Search for the cell housing the specified text and yield its (x, y) center coordinate. 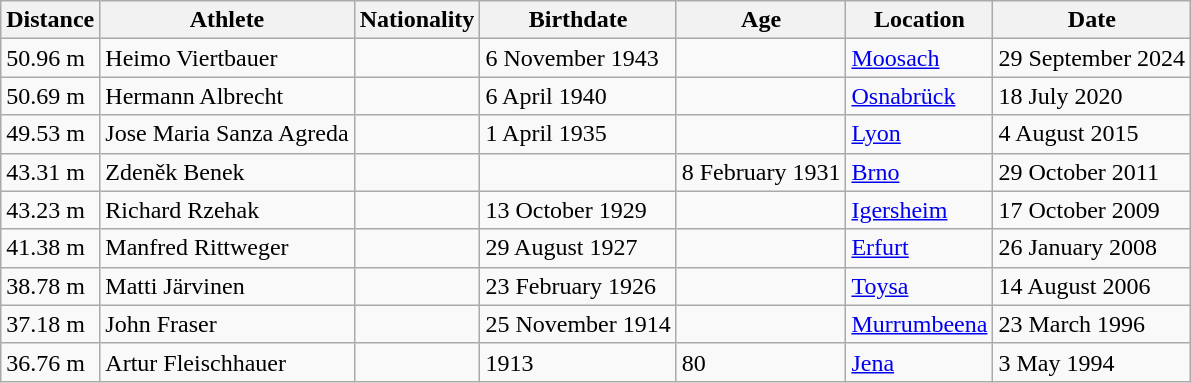
Brno (920, 172)
Toysa (920, 286)
37.18 m (50, 324)
Birthdate (578, 20)
John Fraser (227, 324)
6 November 1943 (578, 58)
Nationality (417, 20)
6 April 1940 (578, 96)
Jena (920, 362)
29 September 2024 (1092, 58)
Hermann Albrecht (227, 96)
13 October 1929 (578, 210)
Artur Fleischhauer (227, 362)
8 February 1931 (761, 172)
23 February 1926 (578, 286)
3 May 1994 (1092, 362)
38.78 m (50, 286)
80 (761, 362)
36.76 m (50, 362)
1 April 1935 (578, 134)
Location (920, 20)
Distance (50, 20)
Osnabrück (920, 96)
Date (1092, 20)
Zdeněk Benek (227, 172)
1913 (578, 362)
17 October 2009 (1092, 210)
18 July 2020 (1092, 96)
49.53 m (50, 134)
50.96 m (50, 58)
4 August 2015 (1092, 134)
29 October 2011 (1092, 172)
43.23 m (50, 210)
Manfred Rittweger (227, 248)
29 August 1927 (578, 248)
23 March 1996 (1092, 324)
Erfurt (920, 248)
Murrumbeena (920, 324)
Age (761, 20)
50.69 m (50, 96)
26 January 2008 (1092, 248)
Jose Maria Sanza Agreda (227, 134)
14 August 2006 (1092, 286)
41.38 m (50, 248)
Moosach (920, 58)
Matti Järvinen (227, 286)
Athlete (227, 20)
Lyon (920, 134)
Richard Rzehak (227, 210)
Igersheim (920, 210)
25 November 1914 (578, 324)
Heimo Viertbauer (227, 58)
43.31 m (50, 172)
